Search for the cell housing the specified text and yield its [X, Y] center coordinate. 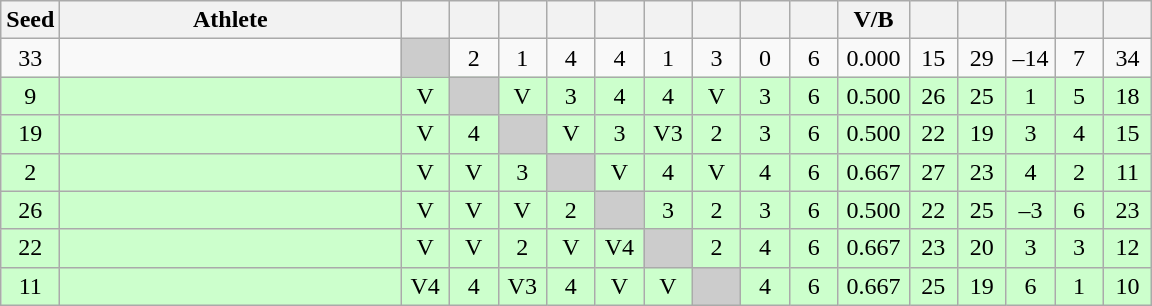
29 [982, 58]
9 [30, 96]
0 [766, 58]
5 [1080, 96]
12 [1128, 248]
7 [1080, 58]
–3 [1030, 210]
–14 [1030, 58]
10 [1128, 286]
Seed [30, 20]
20 [982, 248]
0.000 [874, 58]
V/B [874, 20]
33 [30, 58]
27 [934, 172]
34 [1128, 58]
18 [1128, 96]
Athlete [230, 20]
